Return the (x, y) coordinate for the center point of the cell that contains the specified text.  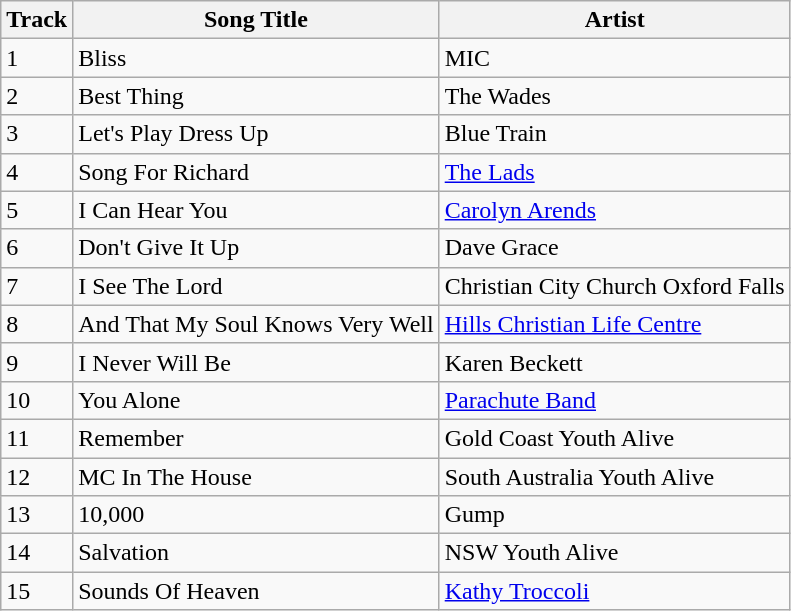
3 (37, 134)
Kathy Troccoli (614, 591)
Track (37, 20)
Hills Christian Life Centre (614, 324)
South Australia Youth Alive (614, 477)
7 (37, 286)
Bliss (256, 58)
13 (37, 515)
And That My Soul Knows Very Well (256, 324)
NSW Youth Alive (614, 553)
Carolyn Arends (614, 210)
10,000 (256, 515)
Song For Richard (256, 172)
10 (37, 400)
You Alone (256, 400)
Parachute Band (614, 400)
The Wades (614, 96)
Gold Coast Youth Alive (614, 438)
Blue Train (614, 134)
Artist (614, 20)
1 (37, 58)
Christian City Church Oxford Falls (614, 286)
I See The Lord (256, 286)
9 (37, 362)
Sounds Of Heaven (256, 591)
8 (37, 324)
Salvation (256, 553)
Don't Give It Up (256, 248)
Let's Play Dress Up (256, 134)
11 (37, 438)
14 (37, 553)
Song Title (256, 20)
Dave Grace (614, 248)
15 (37, 591)
MC In The House (256, 477)
5 (37, 210)
I Never Will Be (256, 362)
Karen Beckett (614, 362)
4 (37, 172)
MIC (614, 58)
12 (37, 477)
Remember (256, 438)
I Can Hear You (256, 210)
Gump (614, 515)
The Lads (614, 172)
6 (37, 248)
2 (37, 96)
Best Thing (256, 96)
